Return the [X, Y] coordinate for the center point of the cell that contains the specified text.  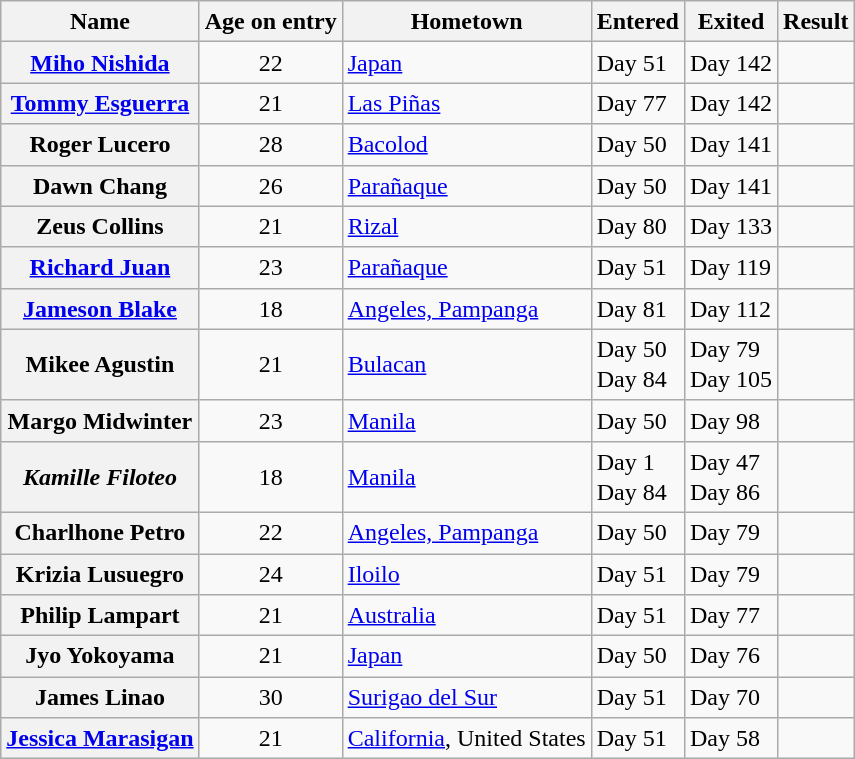
26 [270, 186]
Las Piñas [466, 104]
Roger Lucero [100, 144]
Day 58 [730, 738]
Entered [638, 22]
James Linao [100, 698]
Jameson Blake [100, 308]
Bacolod [466, 144]
Tommy Esguerra [100, 104]
Result [816, 22]
28 [270, 144]
Day 47Day 86 [730, 476]
Bulacan [466, 364]
Surigao del Sur [466, 698]
Dawn Chang [100, 186]
Jyo Yokoyama [100, 656]
Rizal [466, 226]
30 [270, 698]
Day 133 [730, 226]
Exited [730, 22]
Day 50Day 84 [638, 364]
Mikee Agustin [100, 364]
Day 81 [638, 308]
Charlhone Petro [100, 532]
Age on entry [270, 22]
Australia [466, 616]
24 [270, 574]
Philip Lampart [100, 616]
Day 70 [730, 698]
Day 112 [730, 308]
Kamille Filoteo [100, 476]
Krizia Lusuegro [100, 574]
California, United States [466, 738]
Richard Juan [100, 268]
Day 119 [730, 268]
Miho Nishida [100, 62]
Zeus Collins [100, 226]
Iloilo [466, 574]
Day 76 [730, 656]
Day 80 [638, 226]
Hometown [466, 22]
Day 1Day 84 [638, 476]
Day 98 [730, 420]
Margo Midwinter [100, 420]
Name [100, 22]
Jessica Marasigan [100, 738]
Day 79Day 105 [730, 364]
